From the cell containing the given text, extract its center point as (X, Y) coordinate. 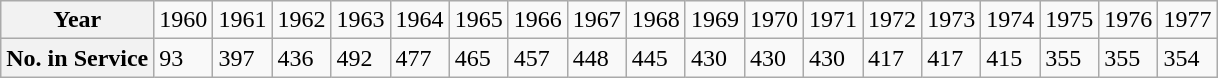
1973 (952, 20)
1964 (420, 20)
Year (78, 20)
1974 (1010, 20)
1972 (892, 20)
415 (1010, 58)
1971 (832, 20)
492 (360, 58)
1960 (184, 20)
1965 (478, 20)
1976 (1128, 20)
465 (478, 58)
1970 (774, 20)
477 (420, 58)
1969 (714, 20)
93 (184, 58)
1962 (302, 20)
457 (538, 58)
1963 (360, 20)
No. in Service (78, 58)
448 (596, 58)
1968 (656, 20)
436 (302, 58)
354 (1188, 58)
397 (242, 58)
1966 (538, 20)
1977 (1188, 20)
445 (656, 58)
1975 (1070, 20)
1961 (242, 20)
1967 (596, 20)
